Output the [X, Y] coordinate of the center of the cell containing the given text.  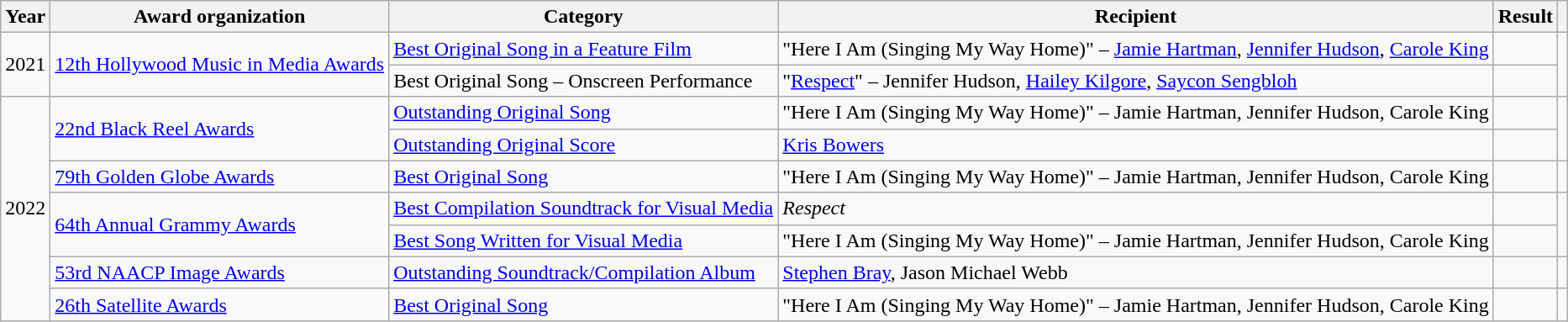
26th Satellite Awards [220, 304]
Best Original Song in a Feature Film [583, 49]
22nd Black Reel Awards [220, 129]
53rd NAACP Image Awards [220, 272]
Outstanding Original Song [583, 113]
Kris Bowers [1136, 145]
Outstanding Original Score [583, 145]
2021 [25, 65]
Outstanding Soundtrack/Compilation Album [583, 272]
Stephen Bray, Jason Michael Webb [1136, 272]
2022 [25, 209]
Respect [1136, 209]
"Respect" – Jennifer Hudson, Hailey Kilgore, Saycon Sengbloh [1136, 81]
Award organization [220, 17]
12th Hollywood Music in Media Awards [220, 65]
Best Song Written for Visual Media [583, 240]
Best Original Song – Onscreen Performance [583, 81]
Category [583, 17]
Best Compilation Soundtrack for Visual Media [583, 209]
Result [1525, 17]
79th Golden Globe Awards [220, 177]
Year [25, 17]
64th Annual Grammy Awards [220, 224]
Recipient [1136, 17]
